Identify which cell holds the provided text, then report its [x, y] central coordinate. 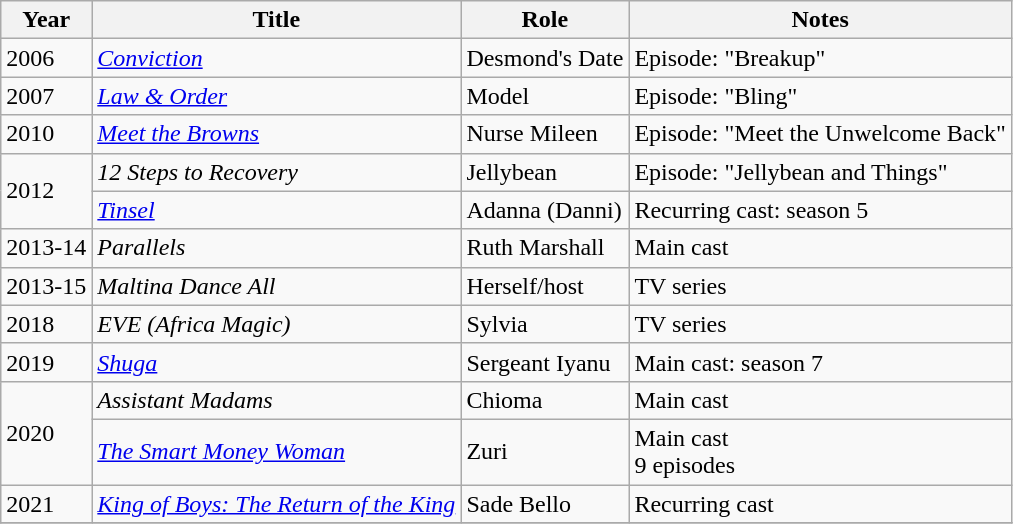
2020 [46, 432]
Recurring cast: season 5 [820, 210]
EVE (Africa Magic) [276, 324]
Episode: "Jellybean and Things" [820, 172]
2013-14 [46, 248]
2018 [46, 324]
Nurse Mileen [545, 134]
2021 [46, 503]
Role [545, 20]
Year [46, 20]
Maltina Dance All [276, 286]
Tinsel [276, 210]
Recurring cast [820, 503]
2019 [46, 362]
Title [276, 20]
Meet the Browns [276, 134]
Notes [820, 20]
Episode: "Bling" [820, 96]
2012 [46, 191]
Episode: "Meet the Unwelcome Back" [820, 134]
Sergeant Iyanu [545, 362]
Sylvia [545, 324]
Main cast: season 7 [820, 362]
Chioma [545, 400]
Sade Bello [545, 503]
2010 [46, 134]
Jellybean [545, 172]
Desmond's Date [545, 58]
2006 [46, 58]
Ruth Marshall [545, 248]
Conviction [276, 58]
Assistant Madams [276, 400]
Herself/host [545, 286]
2013-15 [46, 286]
2007 [46, 96]
Parallels [276, 248]
Shuga [276, 362]
Law & Order [276, 96]
Model [545, 96]
Main cast9 episodes [820, 452]
Adanna (Danni) [545, 210]
12 Steps to Recovery [276, 172]
Episode: "Breakup" [820, 58]
The Smart Money Woman [276, 452]
King of Boys: The Return of the King [276, 503]
Zuri [545, 452]
